Determine the (X, Y) coordinate at the center of the cell enclosing the given text.  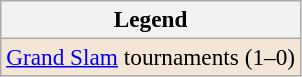
Legend (151, 19)
Grand Slam tournaments (1–0) (151, 57)
